Scan for the cell matching the given text and deliver its [X, Y] coordinate at center. 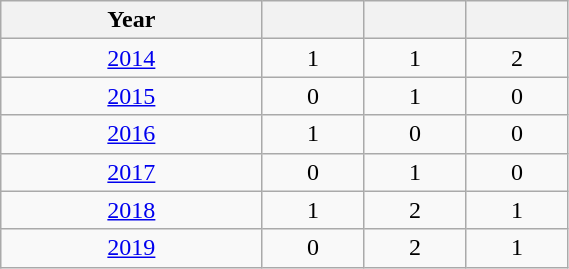
2018 [132, 210]
2015 [132, 96]
2017 [132, 172]
2016 [132, 134]
2014 [132, 58]
2019 [132, 248]
Year [132, 20]
